Extract the [X, Y] coordinate from the center of the cell holding the provided text.  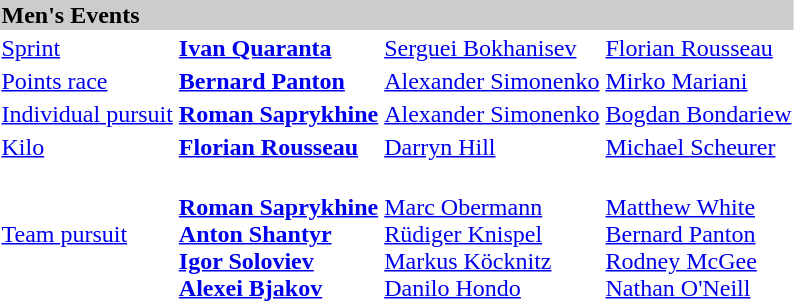
Roman Saprykhine [278, 114]
Serguei Bokhanisev [492, 48]
Bogdan Bondariew [698, 114]
Bernard Panton [278, 81]
Kilo [87, 147]
Sprint [87, 48]
Points race [87, 81]
Michael Scheurer [698, 147]
Individual pursuit [87, 114]
Men's Events [396, 15]
Mirko Mariani [698, 81]
Ivan Quaranta [278, 48]
Darryn Hill [492, 147]
